From the cell containing the given text, extract its center point as [x, y] coordinate. 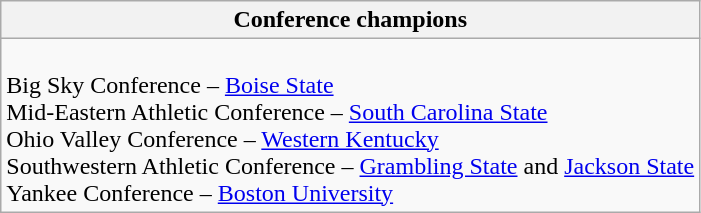
Conference champions [350, 20]
